Determine the (x, y) coordinate at the center of the cell enclosing the given text.  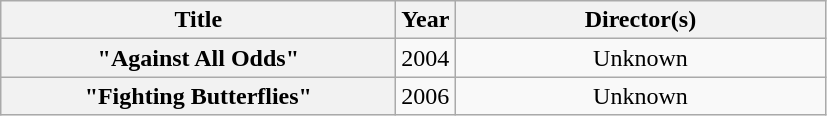
"Against All Odds" (198, 58)
"Fighting Butterflies" (198, 96)
2006 (426, 96)
2004 (426, 58)
Director(s) (640, 20)
Title (198, 20)
Year (426, 20)
